Determine the [X, Y] coordinate at the center of the cell enclosing the given text.  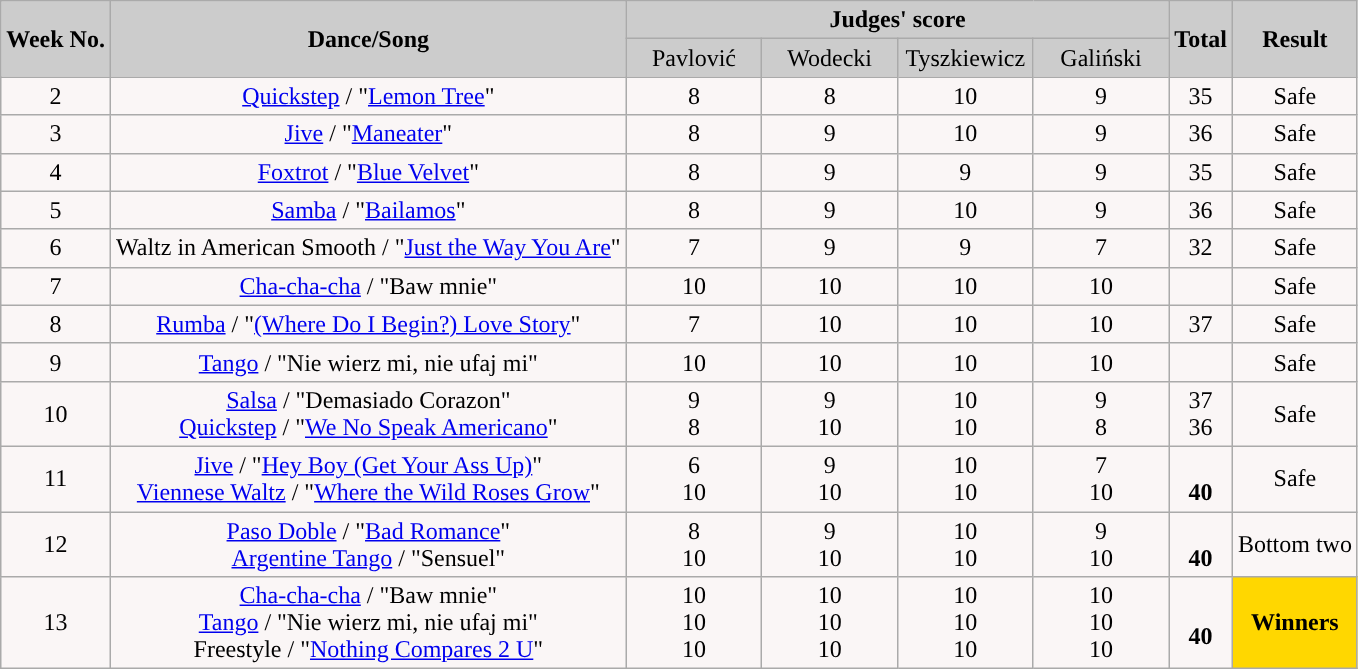
Tyszkiewicz [965, 58]
4 [56, 172]
6 [56, 248]
Quickstep / "Lemon Tree" [368, 96]
Jive / "Hey Boy (Get Your Ass Up)" Viennese Waltz / "Where the Wild Roses Grow" [368, 478]
710 [1101, 478]
11 [56, 478]
Samba / "Bailamos" [368, 210]
Wodecki [830, 58]
Jive / "Maneater" [368, 134]
Bottom two [1294, 544]
Salsa / "Demasiado Corazon" Quickstep / "We No Speak Americano" [368, 414]
3736 [1201, 414]
Dance/Song [368, 39]
Judges' score [898, 20]
810 [694, 544]
32 [1201, 248]
Galiński [1101, 58]
2 [56, 96]
Waltz in American Smooth / "Just the Way You Are" [368, 248]
Week No. [56, 39]
Winners [1294, 623]
5 [56, 210]
610 [694, 478]
Total [1201, 39]
3 [56, 134]
37 [1201, 324]
Foxtrot / "Blue Velvet" [368, 172]
Rumba / "(Where Do I Begin?) Love Story" [368, 324]
13 [56, 623]
Paso Doble / "Bad Romance"Argentine Tango / "Sensuel" [368, 544]
Pavlović [694, 58]
Cha-cha-cha / "Baw mnie"Tango / "Nie wierz mi, nie ufaj mi"Freestyle / "Nothing Compares 2 U" [368, 623]
Tango / "Nie wierz mi, nie ufaj mi" [368, 362]
12 [56, 544]
Result [1294, 39]
Cha-cha-cha / "Baw mnie" [368, 286]
